Identify which cell holds the provided text, then report its (x, y) central coordinate. 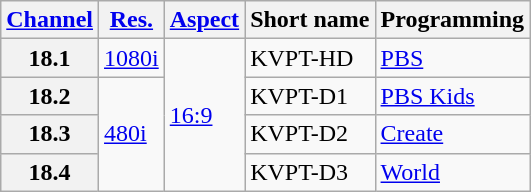
480i (132, 134)
Create (452, 134)
World (452, 172)
18.4 (50, 172)
18.2 (50, 96)
Short name (310, 20)
Res. (132, 20)
KVPT-HD (310, 58)
Programming (452, 20)
Aspect (204, 20)
KVPT-D2 (310, 134)
PBS (452, 58)
PBS Kids (452, 96)
KVPT-D1 (310, 96)
Channel (50, 20)
18.1 (50, 58)
1080i (132, 58)
18.3 (50, 134)
KVPT-D3 (310, 172)
16:9 (204, 115)
